From the cell containing the given text, extract its center point as (x, y) coordinate. 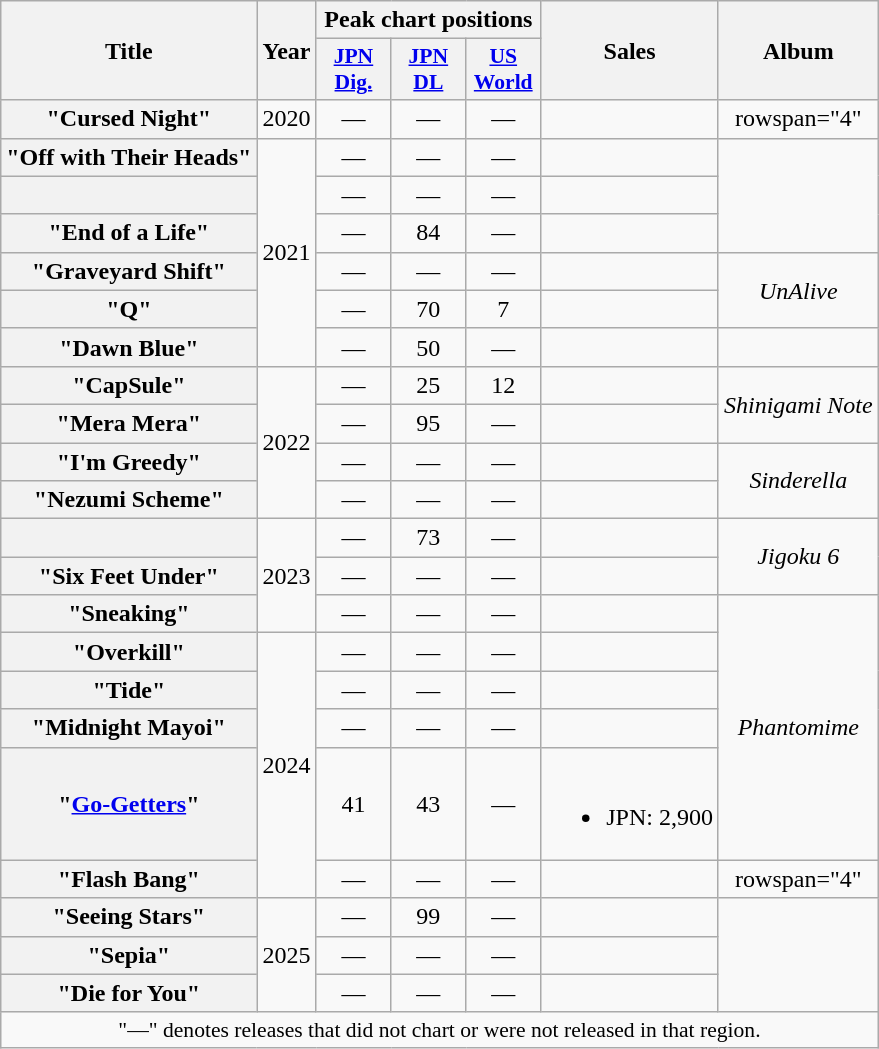
"End of a Life" (129, 233)
"Die for You" (129, 993)
"CapSule" (129, 385)
25 (428, 385)
JPN Dig. (354, 70)
50 (428, 347)
2023 (286, 576)
"Seeing Stars" (129, 917)
"Tide" (129, 690)
Album (798, 50)
"Q" (129, 309)
"Overkill" (129, 652)
2025 (286, 955)
JPN: 2,900 (630, 804)
"Mera Mera" (129, 423)
Phantomime (798, 728)
2022 (286, 442)
"Off with Their Heads" (129, 157)
"Dawn Blue" (129, 347)
"I'm Greedy" (129, 461)
41 (354, 804)
99 (428, 917)
73 (428, 538)
2021 (286, 252)
2020 (286, 119)
Shinigami Note (798, 404)
UnAlive (798, 290)
Jigoku 6 (798, 557)
"Sneaking" (129, 614)
43 (428, 804)
84 (428, 233)
"Graveyard Shift" (129, 271)
95 (428, 423)
"Midnight Mayoi" (129, 728)
7 (504, 309)
"Sepia" (129, 955)
Peak chart positions (428, 20)
70 (428, 309)
"Nezumi Scheme" (129, 500)
Sinderella (798, 480)
"Six Feet Under" (129, 576)
USWorld (504, 70)
12 (504, 385)
"—" denotes releases that did not chart or were not released in that region. (440, 1030)
"Cursed Night" (129, 119)
Year (286, 50)
Title (129, 50)
JPNDL (428, 70)
Sales (630, 50)
2024 (286, 766)
"Flash Bang" (129, 879)
"Go-Getters" (129, 804)
